Detect which cell encompasses the target text, then output its (X, Y) center coordinate. 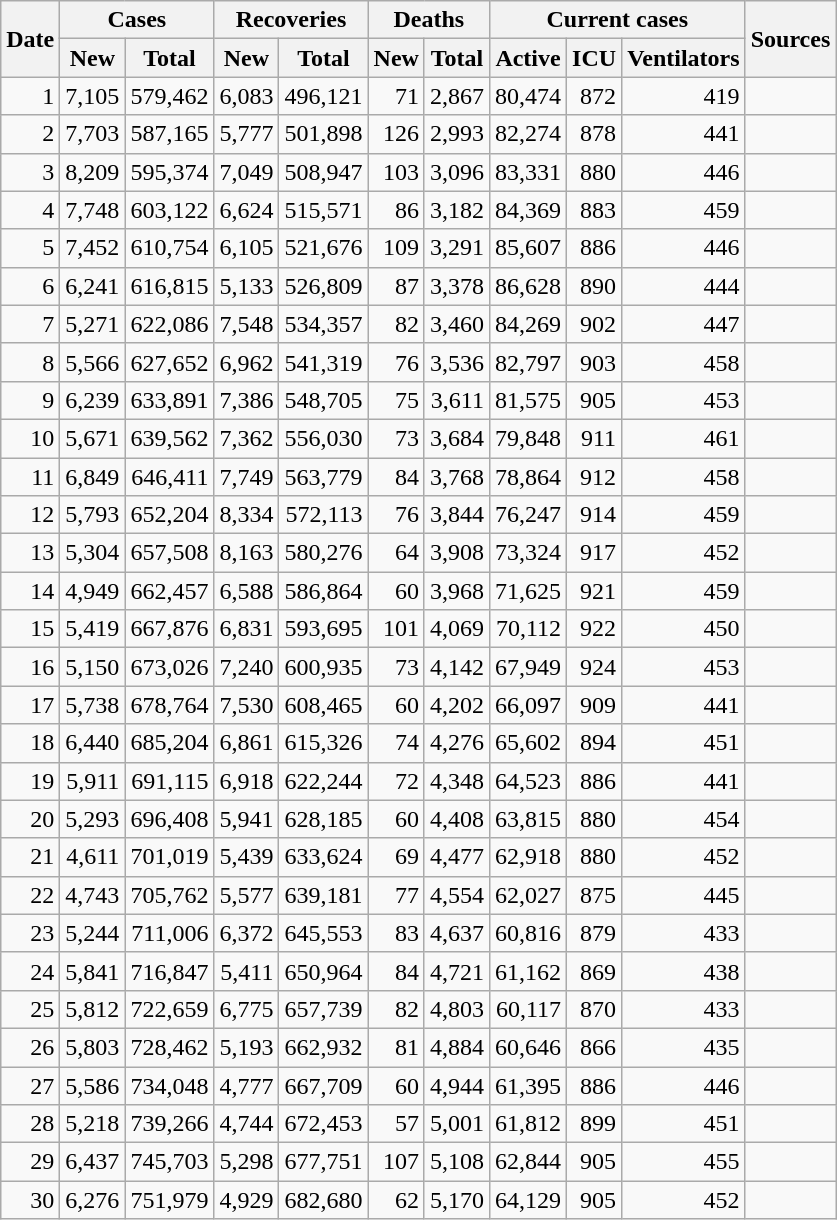
17 (30, 705)
5,193 (246, 1047)
2 (30, 134)
645,553 (324, 933)
4,743 (92, 895)
3,096 (456, 172)
4,637 (456, 933)
14 (30, 591)
580,276 (324, 553)
705,762 (170, 895)
734,048 (170, 1085)
924 (594, 667)
8 (30, 362)
501,898 (324, 134)
909 (594, 705)
6,083 (246, 96)
Deaths (428, 20)
Recoveries (291, 20)
62,027 (528, 895)
30 (30, 1200)
5,671 (92, 438)
548,705 (324, 400)
103 (396, 172)
6,831 (246, 629)
879 (594, 933)
3,291 (456, 248)
Date (30, 39)
61,395 (528, 1085)
438 (684, 971)
672,453 (324, 1124)
691,115 (170, 781)
911 (594, 438)
622,086 (170, 324)
27 (30, 1085)
593,695 (324, 629)
62 (396, 1200)
60,646 (528, 1047)
6,437 (92, 1162)
84,269 (528, 324)
3,378 (456, 286)
85,607 (528, 248)
657,508 (170, 553)
5,411 (246, 971)
7,748 (92, 210)
4,884 (456, 1047)
4,142 (456, 667)
5,841 (92, 971)
4,777 (246, 1085)
685,204 (170, 743)
677,751 (324, 1162)
5,793 (92, 515)
8,163 (246, 553)
447 (684, 324)
5,941 (246, 819)
25 (30, 1009)
77 (396, 895)
4,276 (456, 743)
12 (30, 515)
84,369 (528, 210)
61,812 (528, 1124)
24 (30, 971)
20 (30, 819)
64,523 (528, 781)
628,185 (324, 819)
4,477 (456, 857)
64 (396, 553)
496,121 (324, 96)
62,844 (528, 1162)
63,815 (528, 819)
21 (30, 857)
662,932 (324, 1047)
7,049 (246, 172)
890 (594, 286)
1 (30, 96)
650,964 (324, 971)
86,628 (528, 286)
5,218 (92, 1124)
508,947 (324, 172)
126 (396, 134)
903 (594, 362)
652,204 (170, 515)
4,069 (456, 629)
82,274 (528, 134)
534,357 (324, 324)
878 (594, 134)
19 (30, 781)
5,108 (456, 1162)
Sources (790, 39)
579,462 (170, 96)
6,241 (92, 286)
83,331 (528, 172)
3,968 (456, 591)
4,202 (456, 705)
608,465 (324, 705)
627,652 (170, 362)
6,775 (246, 1009)
3,182 (456, 210)
639,181 (324, 895)
587,165 (170, 134)
917 (594, 553)
646,411 (170, 477)
3,768 (456, 477)
572,113 (324, 515)
722,659 (170, 1009)
639,562 (170, 438)
5,803 (92, 1047)
751,979 (170, 1200)
15 (30, 629)
603,122 (170, 210)
107 (396, 1162)
7,703 (92, 134)
622,244 (324, 781)
5,304 (92, 553)
435 (684, 1047)
66,097 (528, 705)
76,247 (528, 515)
912 (594, 477)
5,586 (92, 1085)
5,133 (246, 286)
3,908 (456, 553)
81,575 (528, 400)
667,709 (324, 1085)
7,362 (246, 438)
4,803 (456, 1009)
3,844 (456, 515)
5,244 (92, 933)
5,170 (456, 1200)
4,929 (246, 1200)
419 (684, 96)
10 (30, 438)
682,680 (324, 1200)
902 (594, 324)
869 (594, 971)
6,918 (246, 781)
Active (528, 58)
7,240 (246, 667)
Cases (137, 20)
5 (30, 248)
5,777 (246, 134)
57 (396, 1124)
81 (396, 1047)
83 (396, 933)
8,334 (246, 515)
61,162 (528, 971)
657,739 (324, 1009)
633,624 (324, 857)
563,779 (324, 477)
8,209 (92, 172)
5,566 (92, 362)
616,815 (170, 286)
4 (30, 210)
7,548 (246, 324)
6,588 (246, 591)
728,462 (170, 1047)
101 (396, 629)
610,754 (170, 248)
872 (594, 96)
521,676 (324, 248)
5,419 (92, 629)
5,439 (246, 857)
716,847 (170, 971)
454 (684, 819)
444 (684, 286)
5,911 (92, 781)
67,949 (528, 667)
6,440 (92, 743)
4,408 (456, 819)
883 (594, 210)
745,703 (170, 1162)
633,891 (170, 400)
515,571 (324, 210)
6,239 (92, 400)
7,749 (246, 477)
6,962 (246, 362)
595,374 (170, 172)
22 (30, 895)
62,918 (528, 857)
ICU (594, 58)
71,625 (528, 591)
109 (396, 248)
28 (30, 1124)
541,319 (324, 362)
3,684 (456, 438)
73,324 (528, 553)
6,624 (246, 210)
615,326 (324, 743)
75 (396, 400)
701,019 (170, 857)
899 (594, 1124)
667,876 (170, 629)
6,276 (92, 1200)
455 (684, 1162)
6 (30, 286)
2,867 (456, 96)
6,861 (246, 743)
739,266 (170, 1124)
921 (594, 591)
69 (396, 857)
875 (594, 895)
7 (30, 324)
711,006 (170, 933)
4,721 (456, 971)
13 (30, 553)
5,812 (92, 1009)
5,150 (92, 667)
526,809 (324, 286)
3,536 (456, 362)
79,848 (528, 438)
7,452 (92, 248)
870 (594, 1009)
23 (30, 933)
662,457 (170, 591)
65,602 (528, 743)
450 (684, 629)
11 (30, 477)
3,460 (456, 324)
86 (396, 210)
64,129 (528, 1200)
5,738 (92, 705)
60,816 (528, 933)
7,530 (246, 705)
5,293 (92, 819)
7,105 (92, 96)
78,864 (528, 477)
87 (396, 286)
922 (594, 629)
26 (30, 1047)
894 (594, 743)
74 (396, 743)
80,474 (528, 96)
72 (396, 781)
5,298 (246, 1162)
586,864 (324, 591)
5,001 (456, 1124)
3,611 (456, 400)
673,026 (170, 667)
556,030 (324, 438)
866 (594, 1047)
7,386 (246, 400)
16 (30, 667)
4,554 (456, 895)
5,577 (246, 895)
4,744 (246, 1124)
6,849 (92, 477)
6,372 (246, 933)
3 (30, 172)
4,611 (92, 857)
60,117 (528, 1009)
71 (396, 96)
2,993 (456, 134)
82,797 (528, 362)
445 (684, 895)
4,944 (456, 1085)
600,935 (324, 667)
29 (30, 1162)
Current cases (617, 20)
914 (594, 515)
4,348 (456, 781)
9 (30, 400)
678,764 (170, 705)
5,271 (92, 324)
4,949 (92, 591)
Ventilators (684, 58)
461 (684, 438)
18 (30, 743)
696,408 (170, 819)
6,105 (246, 248)
70,112 (528, 629)
